Find where the given text appears and provide that cell's center as (X, Y) coordinate. 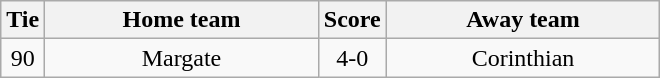
Score (352, 20)
Away team (523, 20)
4-0 (352, 58)
Home team (182, 20)
90 (23, 58)
Tie (23, 20)
Margate (182, 58)
Corinthian (523, 58)
